Capture the cell that displays the provided text and extract its (x, y) central coordinate. 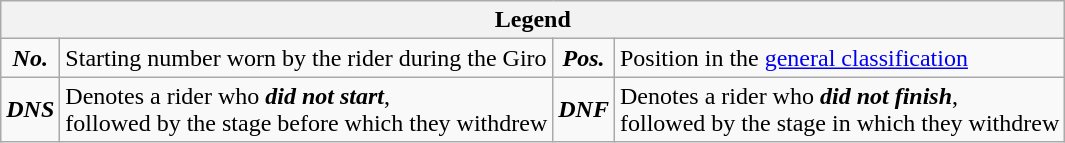
Pos. (584, 58)
Legend (533, 20)
Denotes a rider who did not start,followed by the stage before which they withdrew (306, 110)
No. (30, 58)
Position in the general classification (839, 58)
Starting number worn by the rider during the Giro (306, 58)
DNF (584, 110)
DNS (30, 110)
Denotes a rider who did not finish,followed by the stage in which they withdrew (839, 110)
